Provide the [x, y] coordinate of the cell's center where the given text is located.  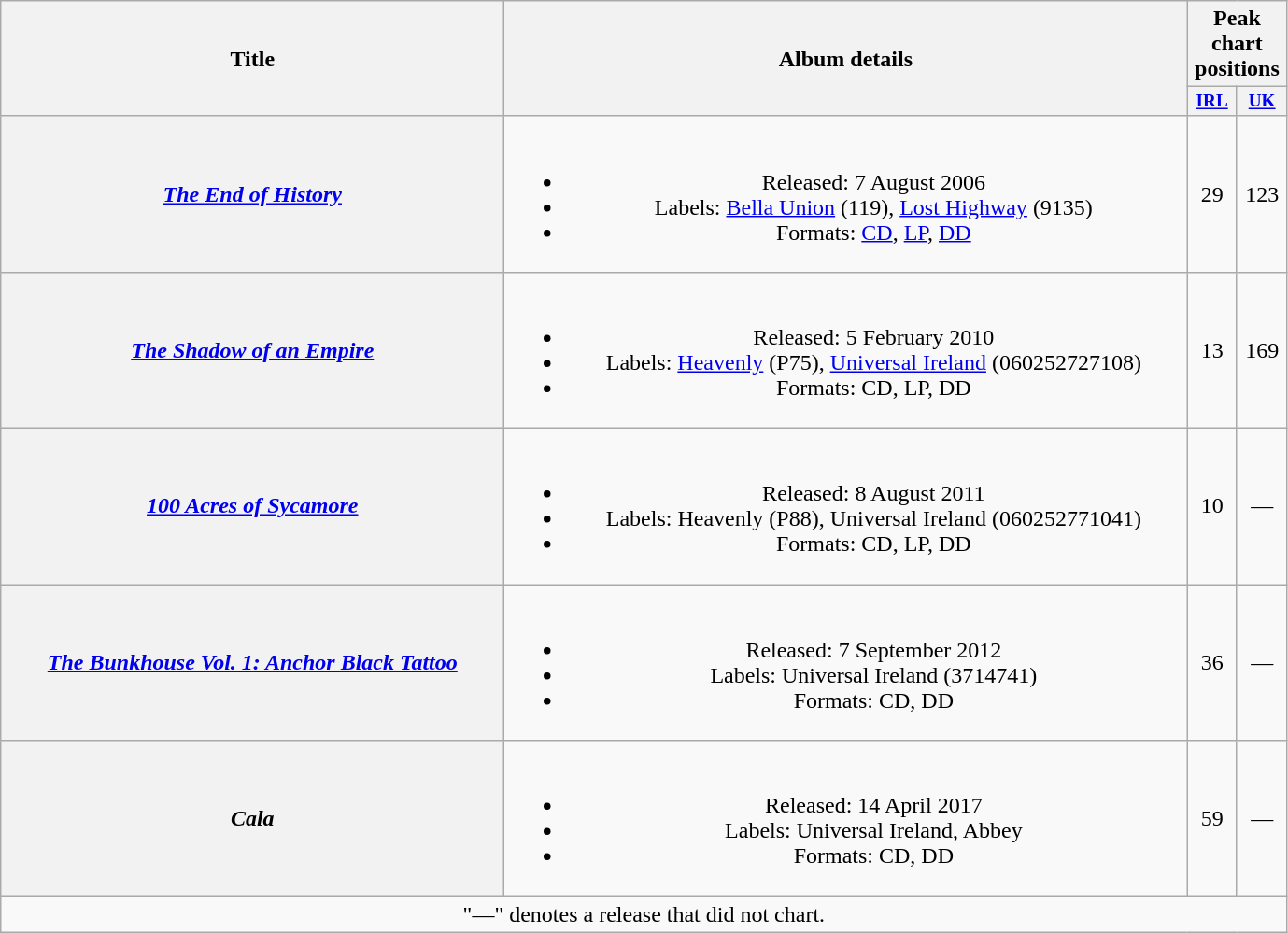
59 [1212, 818]
29 [1212, 194]
Title [252, 59]
"—" denotes a release that did not chart. [644, 914]
13 [1212, 351]
The End of History [252, 194]
The Bunkhouse Vol. 1: Anchor Black Tattoo [252, 663]
Cala [252, 818]
Released: 7 September 2012Labels: Universal Ireland (3714741)Formats: CD, DD [846, 663]
Peak chart positions [1237, 44]
The Shadow of an Empire [252, 351]
Released: 7 August 2006Labels: Bella Union (119), Lost Highway (9135)Formats: CD, LP, DD [846, 194]
123 [1262, 194]
Released: 14 April 2017Labels: Universal Ireland, AbbeyFormats: CD, DD [846, 818]
36 [1212, 663]
UK [1262, 102]
IRL [1212, 102]
Album details [846, 59]
100 Acres of Sycamore [252, 506]
Released: 5 February 2010Labels: Heavenly (P75), Universal Ireland (060252727108)Formats: CD, LP, DD [846, 351]
10 [1212, 506]
169 [1262, 351]
Released: 8 August 2011Labels: Heavenly (P88), Universal Ireland (060252771041)Formats: CD, LP, DD [846, 506]
